Return [X, Y] of the center of cell containing provided text 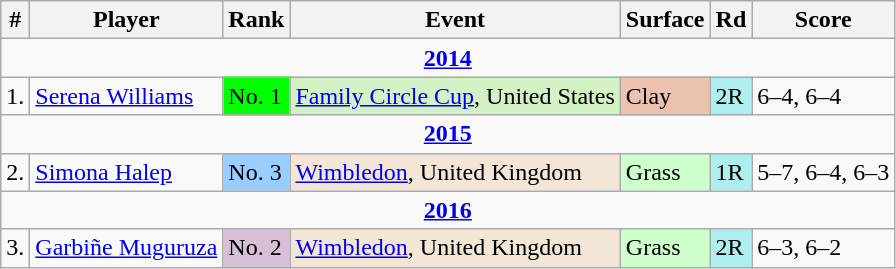
2015 [448, 134]
Serena Williams [126, 96]
Event [455, 20]
6–4, 6–4 [824, 96]
Rd [731, 20]
# [16, 20]
Score [824, 20]
2. [16, 172]
No. 3 [256, 172]
Surface [665, 20]
Simona Halep [126, 172]
No. 2 [256, 248]
6–3, 6–2 [824, 248]
2016 [448, 210]
Player [126, 20]
5–7, 6–4, 6–3 [824, 172]
Family Circle Cup, United States [455, 96]
Clay [665, 96]
3. [16, 248]
1R [731, 172]
Rank [256, 20]
No. 1 [256, 96]
2014 [448, 58]
1. [16, 96]
Garbiñe Muguruza [126, 248]
